Determine the [X, Y] coordinate at the center of the cell enclosing the given text.  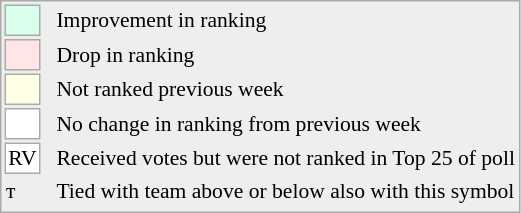
т [22, 191]
Not ranked previous week [286, 90]
Received votes but were not ranked in Top 25 of poll [286, 158]
RV [22, 158]
Drop in ranking [286, 55]
No change in ranking from previous week [286, 124]
Tied with team above or below also with this symbol [286, 191]
Improvement in ranking [286, 20]
